Return the [x, y] coordinate for the center point of the cell that contains the specified text.  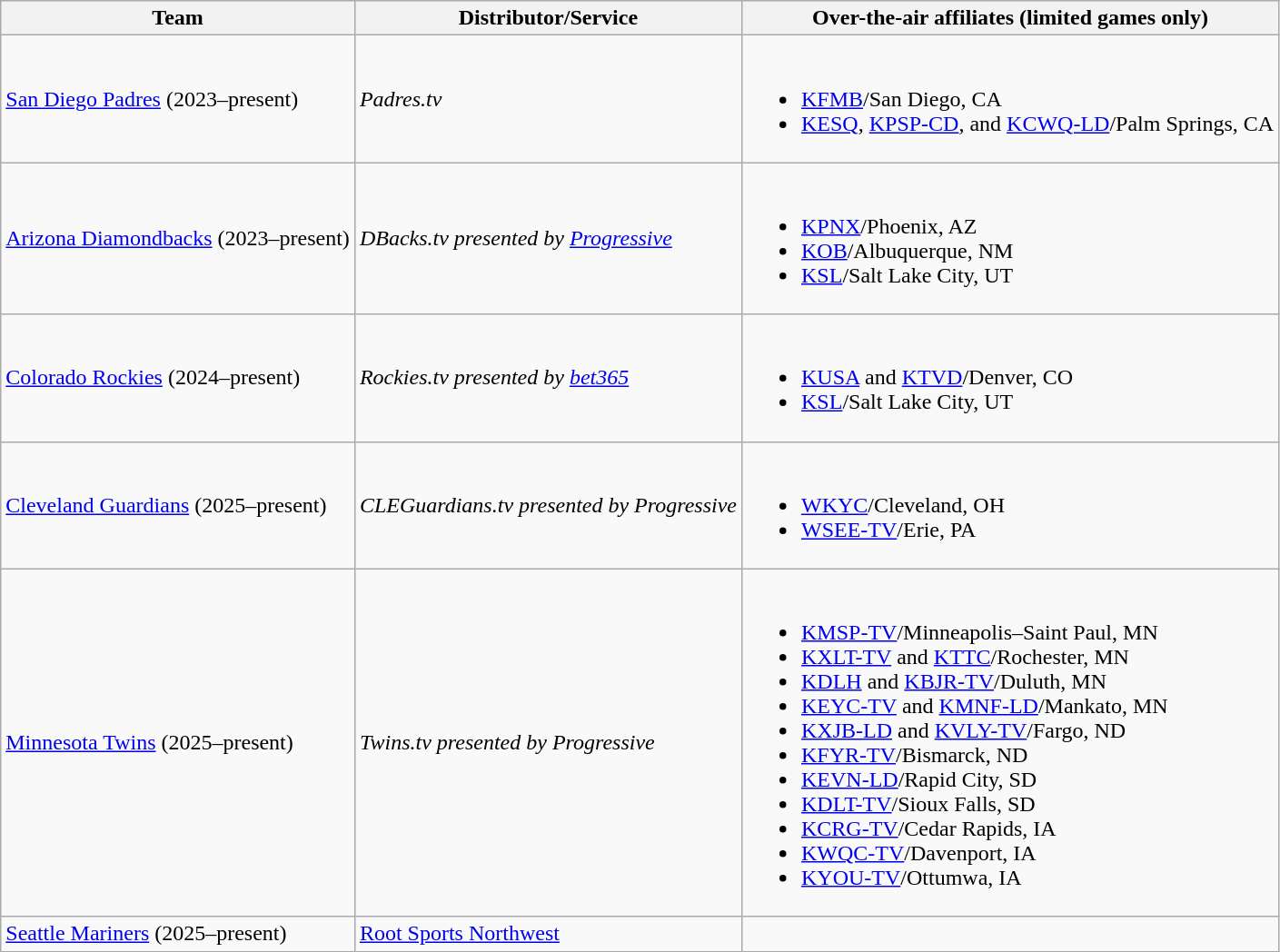
Padres.tv [548, 99]
CLEGuardians.tv presented by Progressive [548, 505]
WKYC/Cleveland, OHWSEE-TV/Erie, PA [1010, 505]
KUSA and KTVD/Denver, COKSL/Salt Lake City, UT [1010, 378]
KFMB/San Diego, CAKESQ, KPSP-CD, and KCWQ-LD/Palm Springs, CA [1010, 99]
DBacks.tv presented by Progressive [548, 238]
Twins.tv presented by Progressive [548, 743]
San Diego Padres (2023–present) [178, 99]
Seattle Mariners (2025–present) [178, 934]
Root Sports Northwest [548, 934]
KPNX/Phoenix, AZKOB/Albuquerque, NMKSL/Salt Lake City, UT [1010, 238]
Over-the-air affiliates (limited games only) [1010, 18]
Minnesota Twins (2025–present) [178, 743]
Distributor/Service [548, 18]
Cleveland Guardians (2025–present) [178, 505]
Colorado Rockies (2024–present) [178, 378]
Arizona Diamondbacks (2023–present) [178, 238]
Team [178, 18]
Rockies.tv presented by bet365 [548, 378]
